Find where the given text appears and provide that cell's center as (x, y) coordinate. 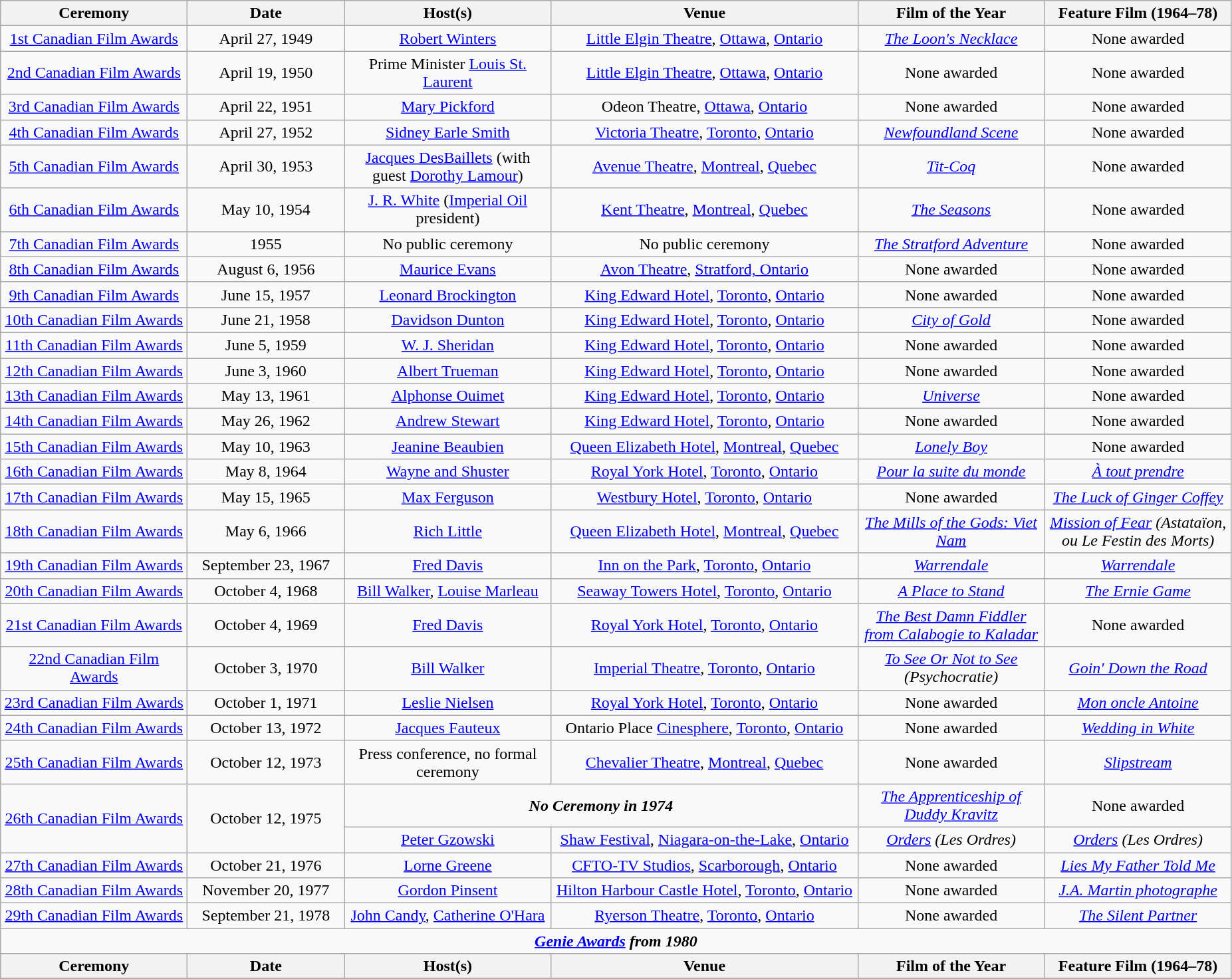
Peter Gzowski (448, 839)
May 6, 1966 (266, 532)
October 4, 1969 (266, 625)
October 12, 1973 (266, 762)
The Luck of Ginger Coffey (1138, 497)
The Seasons (951, 210)
April 27, 1952 (266, 132)
22nd Canadian Film Awards (94, 669)
9th Canadian Film Awards (94, 294)
September 23, 1967 (266, 566)
7th Canadian Film Awards (94, 244)
À tout prendre (1138, 472)
23rd Canadian Film Awards (94, 703)
October 13, 1972 (266, 728)
6th Canadian Film Awards (94, 210)
Prime Minister Louis St. Laurent (448, 73)
Wedding in White (1138, 728)
May 13, 1961 (266, 396)
4th Canadian Film Awards (94, 132)
15th Canadian Film Awards (94, 447)
Jeanine Beaubien (448, 447)
20th Canadian Film Awards (94, 591)
September 21, 1978 (266, 916)
The Loon's Necklace (951, 39)
5th Canadian Film Awards (94, 166)
The Mills of the Gods: Viet Nam (951, 532)
Leslie Nielsen (448, 703)
April 30, 1953 (266, 166)
Ryerson Theatre, Toronto, Ontario (705, 916)
Seaway Towers Hotel, Toronto, Ontario (705, 591)
June 21, 1958 (266, 320)
October 4, 1968 (266, 591)
Hilton Harbour Castle Hotel, Toronto, Ontario (705, 891)
May 26, 1962 (266, 421)
Avon Theatre, Stratford, Ontario (705, 269)
Bill Walker, Louise Marleau (448, 591)
17th Canadian Film Awards (94, 497)
Robert Winters (448, 39)
May 10, 1954 (266, 210)
Kent Theatre, Montreal, Quebec (705, 210)
Maurice Evans (448, 269)
19th Canadian Film Awards (94, 566)
27th Canadian Film Awards (94, 865)
April 19, 1950 (266, 73)
Mary Pickford (448, 107)
Pour la suite du monde (951, 472)
11th Canadian Film Awards (94, 345)
May 10, 1963 (266, 447)
1st Canadian Film Awards (94, 39)
Leonard Brockington (448, 294)
April 27, 1949 (266, 39)
Shaw Festival, Niagara-on-the-Lake, Ontario (705, 839)
Ontario Place Cinesphere, Toronto, Ontario (705, 728)
26th Canadian Film Awards (94, 817)
2nd Canadian Film Awards (94, 73)
The Apprenticeship of Duddy Kravitz (951, 806)
Chevalier Theatre, Montreal, Quebec (705, 762)
October 3, 1970 (266, 669)
Albert Trueman (448, 370)
A Place to Stand (951, 591)
18th Canadian Film Awards (94, 532)
28th Canadian Film Awards (94, 891)
29th Canadian Film Awards (94, 916)
CFTO-TV Studios, Scarborough, Ontario (705, 865)
Rich Little (448, 532)
Davidson Dunton (448, 320)
13th Canadian Film Awards (94, 396)
24th Canadian Film Awards (94, 728)
Mon oncle Antoine (1138, 703)
Mission of Fear (Astataïon, ou Le Festin des Morts) (1138, 532)
Press conference, no formal ceremony (448, 762)
November 20, 1977 (266, 891)
Lorne Greene (448, 865)
Lies My Father Told Me (1138, 865)
14th Canadian Film Awards (94, 421)
Max Ferguson (448, 497)
June 5, 1959 (266, 345)
8th Canadian Film Awards (94, 269)
Wayne and Shuster (448, 472)
No Ceremony in 1974 (601, 806)
May 8, 1964 (266, 472)
May 15, 1965 (266, 497)
The Stratford Adventure (951, 244)
Andrew Stewart (448, 421)
The Silent Partner (1138, 916)
Inn on the Park, Toronto, Ontario (705, 566)
J.A. Martin photographe (1138, 891)
Odeon Theatre, Ottawa, Ontario (705, 107)
Lonely Boy (951, 447)
16th Canadian Film Awards (94, 472)
10th Canadian Film Awards (94, 320)
Genie Awards from 1980 (616, 941)
Slipstream (1138, 762)
Alphonse Ouimet (448, 396)
J. R. White (Imperial Oil president) (448, 210)
21st Canadian Film Awards (94, 625)
3rd Canadian Film Awards (94, 107)
Goin' Down the Road (1138, 669)
October 12, 1975 (266, 817)
Sidney Earle Smith (448, 132)
The Ernie Game (1138, 591)
August 6, 1956 (266, 269)
City of Gold (951, 320)
1955 (266, 244)
Victoria Theatre, Toronto, Ontario (705, 132)
The Best Damn Fiddler from Calabogie to Kaladar (951, 625)
Tit-Coq (951, 166)
Imperial Theatre, Toronto, Ontario (705, 669)
Jacques DesBaillets (with guest Dorothy Lamour) (448, 166)
Gordon Pinsent (448, 891)
Avenue Theatre, Montreal, Quebec (705, 166)
Jacques Fauteux (448, 728)
12th Canadian Film Awards (94, 370)
April 22, 1951 (266, 107)
Westbury Hotel, Toronto, Ontario (705, 497)
June 3, 1960 (266, 370)
To See Or Not to See (Psychocratie) (951, 669)
Bill Walker (448, 669)
Universe (951, 396)
October 1, 1971 (266, 703)
June 15, 1957 (266, 294)
25th Canadian Film Awards (94, 762)
W. J. Sheridan (448, 345)
Newfoundland Scene (951, 132)
John Candy, Catherine O'Hara (448, 916)
October 21, 1976 (266, 865)
